Find where the given text appears and provide that cell's center as (x, y) coordinate. 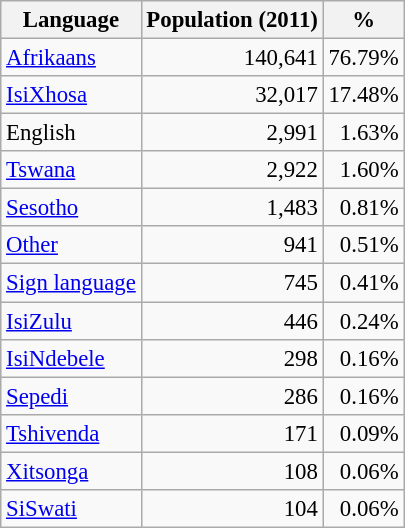
2,991 (232, 133)
IsiZulu (71, 321)
0.09% (364, 433)
0.81% (364, 208)
104 (232, 509)
32,017 (232, 95)
0.41% (364, 283)
IsiNdebele (71, 358)
Xitsonga (71, 471)
Other (71, 245)
Afrikaans (71, 58)
76.79% (364, 58)
140,641 (232, 58)
Sesotho (71, 208)
Language (71, 20)
1.63% (364, 133)
0.51% (364, 245)
446 (232, 321)
0.24% (364, 321)
Population (2011) (232, 20)
IsiXhosa (71, 95)
2,922 (232, 170)
1,483 (232, 208)
286 (232, 396)
941 (232, 245)
298 (232, 358)
% (364, 20)
SiSwati (71, 509)
1.60% (364, 170)
Tshivenda (71, 433)
171 (232, 433)
Tswana (71, 170)
Sepedi (71, 396)
745 (232, 283)
108 (232, 471)
Sign language (71, 283)
English (71, 133)
17.48% (364, 95)
